Capture the cell that displays the provided text and extract its [X, Y] central coordinate. 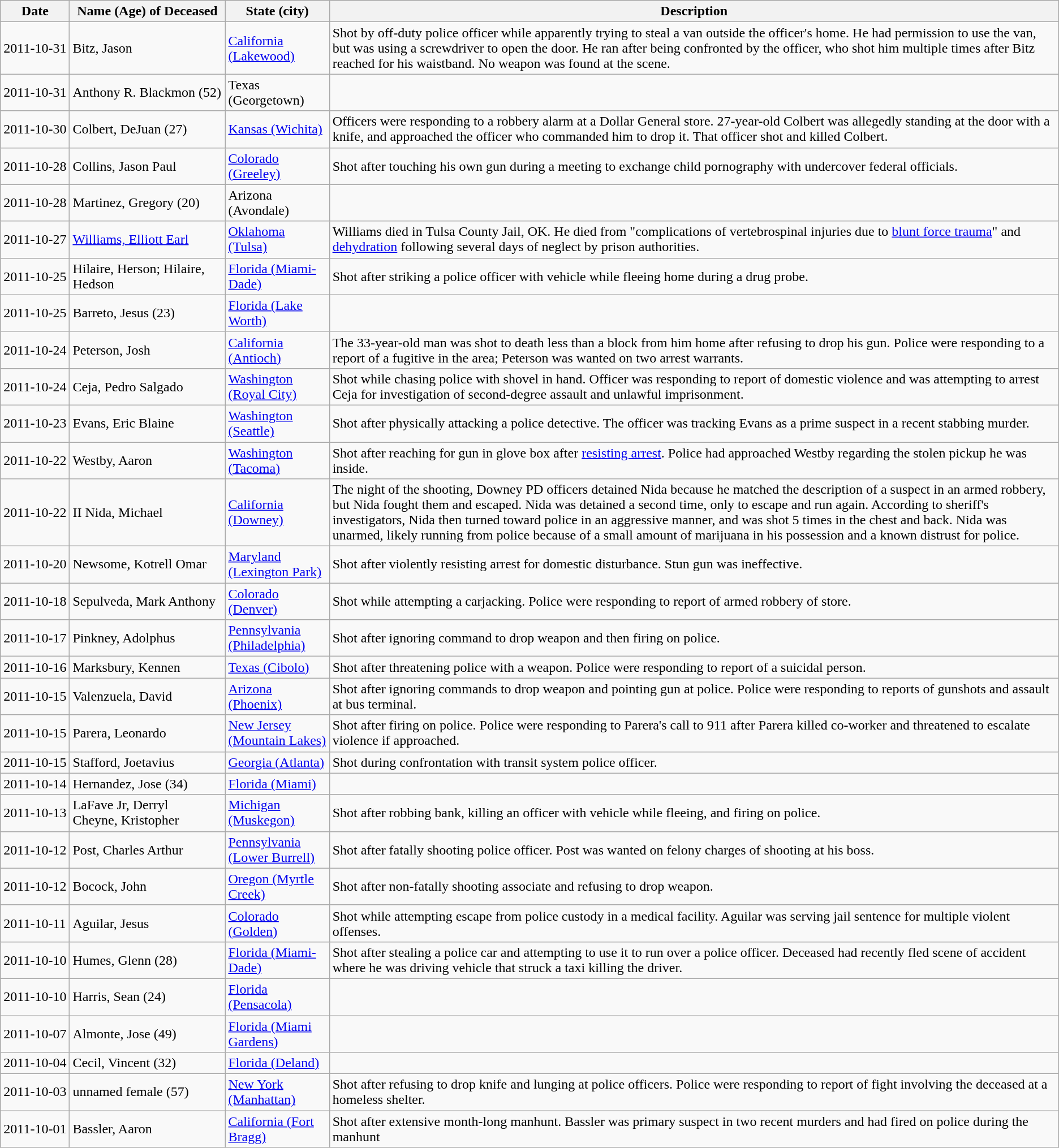
Shot after extensive month-long manhunt. Bassler was primary suspect in two recent murders and had fired on police during the manhunt [694, 1129]
Georgia (Atlanta) [277, 762]
Bocock, John [147, 887]
Shot after physically attacking a police detective. The officer was tracking Evans as a prime suspect in a recent stabbing murder. [694, 423]
Pennsylvania (Philadelphia) [277, 638]
Bitz, Jason [147, 48]
California (Downey) [277, 512]
Barreto, Jesus (23) [147, 313]
Washington (Seattle) [277, 423]
Colbert, DeJuan (27) [147, 129]
Oregon (Myrtle Creek) [277, 887]
Date [35, 11]
California (Lakewood) [277, 48]
Shot after violently resisting arrest for domestic disturbance. Stun gun was ineffective. [694, 564]
Aguilar, Jesus [147, 923]
Shot after reaching for gun in glove box after resisting arrest. Police had approached Westby regarding the stolen pickup he was inside. [694, 460]
Williams, Elliott Earl [147, 240]
Michigan (Muskegon) [277, 813]
2011-10-20 [35, 564]
Sepulveda, Mark Anthony [147, 602]
Hilaire, Herson; Hilaire, Hedson [147, 276]
Hernandez, Jose (34) [147, 784]
II Nida, Michael [147, 512]
2011-10-18 [35, 602]
2011-10-04 [35, 1063]
2011-10-03 [35, 1093]
Newsome, Kotrell Omar [147, 564]
Marksbury, Kennen [147, 667]
LaFave Jr, DerrylCheyne, Kristopher [147, 813]
2011-10-27 [35, 240]
Shot after touching his own gun during a meeting to exchange child pornography with undercover federal officials. [694, 166]
2011-10-30 [35, 129]
2011-10-17 [35, 638]
Name (Age) of Deceased [147, 11]
Peterson, Josh [147, 349]
Harris, Sean (24) [147, 996]
Shot after threatening police with a weapon. Police were responding to report of a suicidal person. [694, 667]
Cecil, Vincent (32) [147, 1063]
Description [694, 11]
Arizona (Phoenix) [277, 697]
Anthony R. Blackmon (52) [147, 93]
Washington (Tacoma) [277, 460]
Humes, Glenn (28) [147, 960]
Shot after ignoring commands to drop weapon and pointing gun at police. Police were responding to reports of gunshots and assault at bus terminal. [694, 697]
Ceja, Pedro Salgado [147, 387]
Pinkney, Adolphus [147, 638]
Post, Charles Arthur [147, 849]
2011-10-13 [35, 813]
Florida (Lake Worth) [277, 313]
State (city) [277, 11]
Shot after robbing bank, killing an officer with vehicle while fleeing, and firing on police. [694, 813]
Washington (Royal City) [277, 387]
Arizona (Avondale) [277, 202]
Martinez, Gregory (20) [147, 202]
Parera, Leonardo [147, 733]
Collins, Jason Paul [147, 166]
Shot after non-fatally shooting associate and refusing to drop weapon. [694, 887]
Evans, Eric Blaine [147, 423]
Maryland (Lexington Park) [277, 564]
Shot during confrontation with transit system police officer. [694, 762]
2011-10-01 [35, 1129]
California (Fort Bragg) [277, 1129]
Florida (Deland) [277, 1063]
Shot after ignoring command to drop weapon and then firing on police. [694, 638]
Shot while attempting escape from police custody in a medical facility. Aguilar was serving jail sentence for multiple violent offenses. [694, 923]
Shot after fatally shooting police officer. Post was wanted on felony charges of shooting at his boss. [694, 849]
Bassler, Aaron [147, 1129]
Florida (Pensacola) [277, 996]
2011-10-07 [35, 1034]
Shot while attempting a carjacking. Police were responding to report of armed robbery of store. [694, 602]
New York (Manhattan) [277, 1093]
Kansas (Wichita) [277, 129]
Shot after striking a police officer with vehicle while fleeing home during a drug probe. [694, 276]
Pennsylvania (Lower Burrell) [277, 849]
unnamed female (57) [147, 1093]
Almonte, Jose (49) [147, 1034]
Texas (Georgetown) [277, 93]
2011-10-14 [35, 784]
New Jersey (Mountain Lakes) [277, 733]
Oklahoma (Tulsa) [277, 240]
Florida (Miami Gardens) [277, 1034]
Westby, Aaron [147, 460]
Colorado (Denver) [277, 602]
Texas (Cibolo) [277, 667]
Stafford, Joetavius [147, 762]
Colorado (Golden) [277, 923]
Florida (Miami) [277, 784]
California (Antioch) [277, 349]
2011-10-16 [35, 667]
Valenzuela, David [147, 697]
Colorado (Greeley) [277, 166]
2011-10-23 [35, 423]
2011-10-11 [35, 923]
